Scan for the cell matching the given text and deliver its (X, Y) coordinate at center. 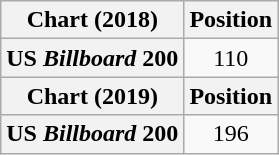
196 (231, 134)
110 (231, 58)
Chart (2018) (92, 20)
Chart (2019) (92, 96)
